Provide the [x, y] coordinate of the cell's center where the given text is located.  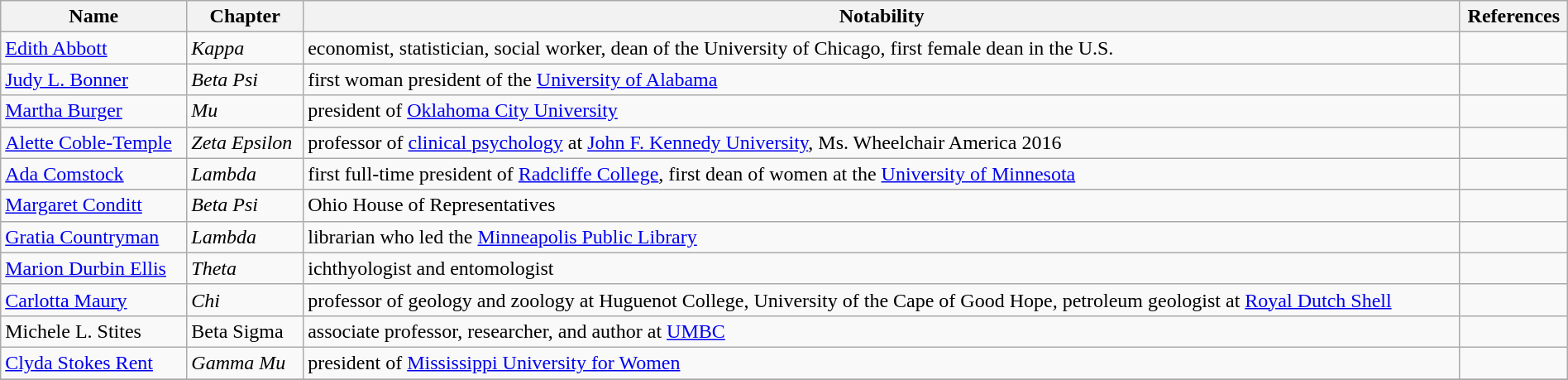
Beta Sigma [245, 331]
Gamma Mu [245, 363]
economist, statistician, social worker, dean of the University of Chicago, first female dean in the U.S. [882, 48]
president of Oklahoma City University [882, 111]
Clyda Stokes Rent [94, 363]
Notability [882, 17]
Ada Comstock [94, 174]
first full-time president of Radcliffe College, first dean of women at the University of Minnesota [882, 174]
References [1513, 17]
Theta [245, 268]
Martha Burger [94, 111]
Mu [245, 111]
Zeta Epsilon [245, 142]
Edith Abbott [94, 48]
professor of clinical psychology at John F. Kennedy University, Ms. Wheelchair America 2016 [882, 142]
Ohio House of Representatives [882, 205]
Carlotta Maury [94, 300]
Marion Durbin Ellis [94, 268]
associate professor, researcher, and author at UMBC [882, 331]
ichthyologist and entomologist [882, 268]
Chi [245, 300]
Michele L. Stites [94, 331]
Gratia Countryman [94, 237]
Margaret Conditt [94, 205]
professor of geology and zoology at Huguenot College, University of the Cape of Good Hope, petroleum geologist at Royal Dutch Shell [882, 300]
Name [94, 17]
Chapter [245, 17]
Kappa [245, 48]
Alette Coble-Temple [94, 142]
librarian who led the Minneapolis Public Library [882, 237]
Judy L. Bonner [94, 79]
first woman president of the University of Alabama [882, 79]
president of Mississippi University for Women [882, 363]
